Locate the cell with the specified text and output its (X, Y) center coordinate. 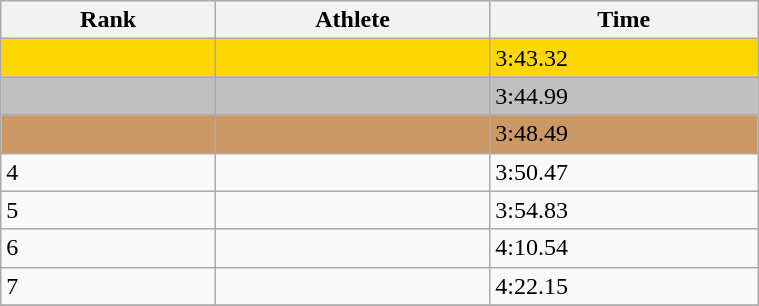
3:48.49 (624, 134)
3:43.32 (624, 58)
6 (108, 248)
Rank (108, 20)
3:44.99 (624, 96)
7 (108, 286)
Athlete (352, 20)
4:22.15 (624, 286)
4:10.54 (624, 248)
4 (108, 172)
Time (624, 20)
3:50.47 (624, 172)
5 (108, 210)
3:54.83 (624, 210)
